Search for the cell housing the specified text and yield its (x, y) center coordinate. 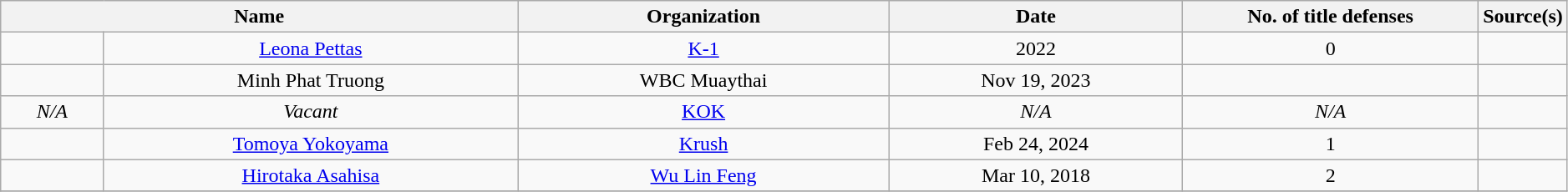
Date (1036, 17)
0 (1331, 48)
Leona Pettas (311, 48)
WBC Muaythai (703, 80)
Vacant (311, 112)
Source(s) (1524, 17)
2 (1331, 175)
Tomoya Yokoyama (311, 144)
Hirotaka Asahisa (311, 175)
Krush (703, 144)
Mar 10, 2018 (1036, 175)
Nov 19, 2023 (1036, 80)
No. of title defenses (1331, 17)
Organization (703, 17)
KOK (703, 112)
Minh Phat Truong (311, 80)
Wu Lin Feng (703, 175)
Feb 24, 2024 (1036, 144)
K-1 (703, 48)
1 (1331, 144)
2022 (1036, 48)
Name (259, 17)
